Identify which cell holds the provided text, then report its (X, Y) central coordinate. 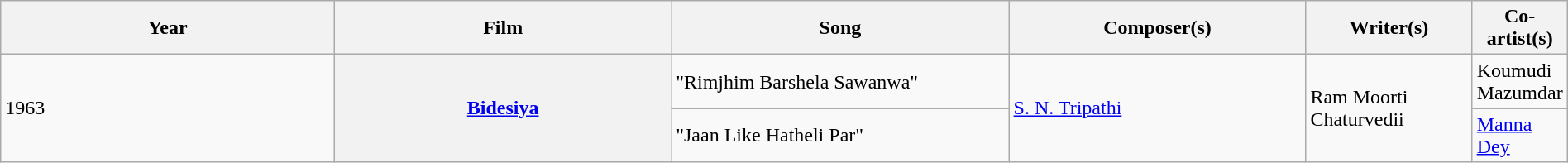
"Jaan Like Hatheli Par" (840, 136)
Composer(s) (1158, 28)
Film (503, 28)
S. N. Tripathi (1158, 108)
Bidesiya (503, 108)
"Rimjhim Barshela Sawanwa" (840, 81)
Song (840, 28)
Writer(s) (1389, 28)
Manna Dey (1520, 136)
1963 (168, 108)
Koumudi Mazumdar (1520, 81)
Co-artist(s) (1520, 28)
Ram Moorti Chaturvedii (1389, 108)
Year (168, 28)
